From the cell containing the given text, extract its center point as (X, Y) coordinate. 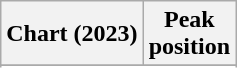
Peakposition (189, 34)
Chart (2023) (72, 34)
